Return the (X, Y) coordinate for the center point of the cell that contains the specified text.  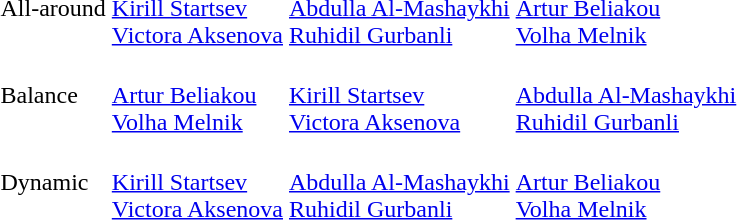
Kirill StartsevVictora Aksenova (399, 95)
Artur BeliakouVolha Melnik (197, 95)
